Output the [X, Y] coordinate of the center of the cell containing the given text.  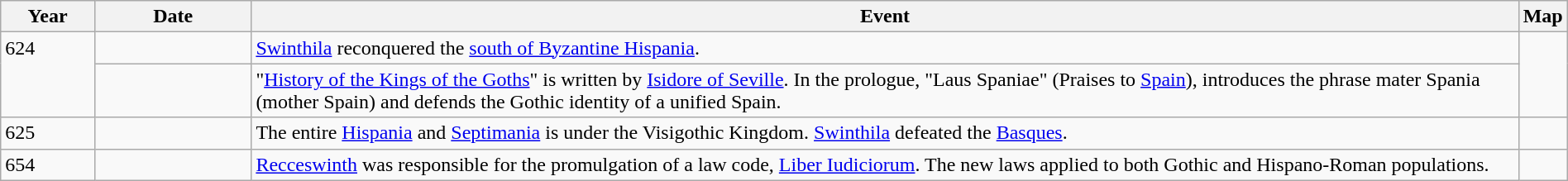
Recceswinth was responsible for the promulgation of a law code, Liber Iudiciorum. The new laws applied to both Gothic and Hispano-Roman populations. [885, 164]
654 [48, 164]
Swinthila reconquered the south of Byzantine Hispania. [885, 48]
624 [48, 74]
625 [48, 133]
Date [172, 17]
Map [1543, 17]
Event [885, 17]
Year [48, 17]
The entire Hispania and Septimania is under the Visigothic Kingdom. Swinthila defeated the Basques. [885, 133]
